From the cell containing the given text, extract its center point as (X, Y) coordinate. 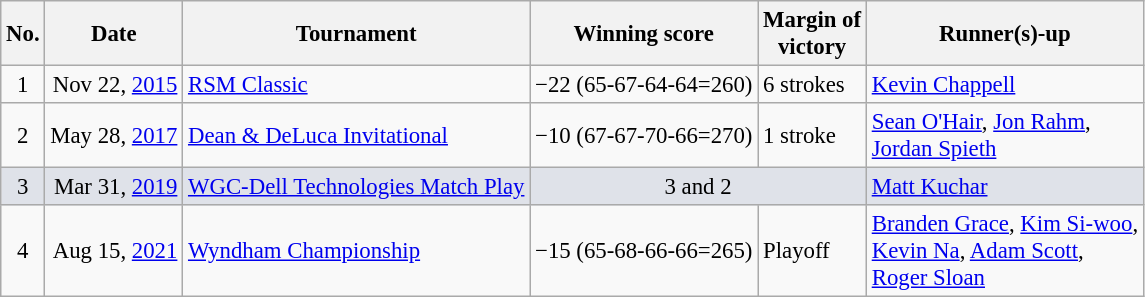
Winning score (644, 34)
2 (23, 136)
6 strokes (812, 85)
Playoff (812, 251)
−10 (67-67-70-66=270) (644, 136)
Tournament (356, 34)
Sean O'Hair, Jon Rahm, Jordan Spieth (1004, 136)
−22 (65-67-64-64=260) (644, 85)
May 28, 2017 (114, 136)
Mar 31, 2019 (114, 187)
Matt Kuchar (1004, 187)
4 (23, 251)
Aug 15, 2021 (114, 251)
Date (114, 34)
Nov 22, 2015 (114, 85)
Runner(s)-up (1004, 34)
−15 (65-68-66-66=265) (644, 251)
Wyndham Championship (356, 251)
Dean & DeLuca Invitational (356, 136)
1 (23, 85)
RSM Classic (356, 85)
WGC-Dell Technologies Match Play (356, 187)
3 (23, 187)
Margin ofvictory (812, 34)
Kevin Chappell (1004, 85)
No. (23, 34)
3 and 2 (698, 187)
1 stroke (812, 136)
Branden Grace, Kim Si-woo, Kevin Na, Adam Scott, Roger Sloan (1004, 251)
